Identify which cell holds the provided text, then report its [x, y] central coordinate. 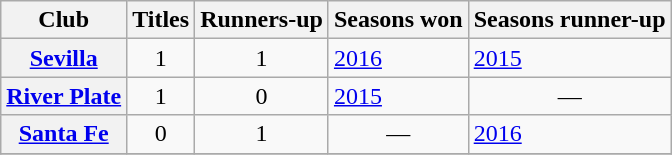
Runners-up [262, 20]
Seasons won [398, 20]
Club [64, 20]
Sevilla [64, 58]
River Plate [64, 96]
Santa Fe [64, 134]
Titles [161, 20]
Seasons runner-up [570, 20]
